Pinpoint the cell where the given text exists, returning its [x, y] midpoint coordinate. 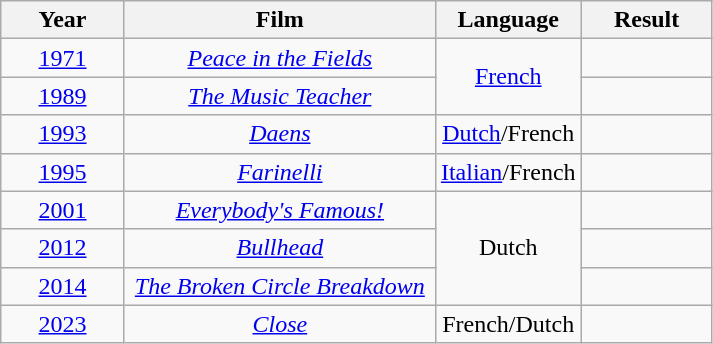
2012 [63, 248]
1971 [63, 58]
Result [646, 20]
Daens [280, 134]
Italian/French [508, 172]
Dutch/French [508, 134]
Farinelli [280, 172]
1993 [63, 134]
2023 [63, 324]
The Music Teacher [280, 96]
The Broken Circle Breakdown [280, 286]
French [508, 77]
Dutch [508, 248]
Bullhead [280, 248]
Peace in the Fields [280, 58]
2014 [63, 286]
Language [508, 20]
Everybody's Famous! [280, 210]
Year [63, 20]
2001 [63, 210]
Close [280, 324]
French/Dutch [508, 324]
1995 [63, 172]
Film [280, 20]
1989 [63, 96]
